Extract the (X, Y) coordinate from the center of the cell holding the provided text.  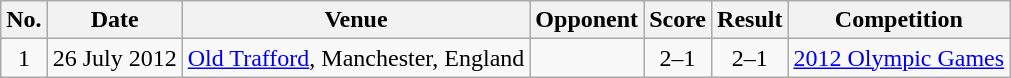
Result (750, 20)
Competition (899, 20)
Venue (356, 20)
Old Trafford, Manchester, England (356, 58)
Date (114, 20)
No. (24, 20)
2012 Olympic Games (899, 58)
1 (24, 58)
Opponent (587, 20)
Score (678, 20)
26 July 2012 (114, 58)
